Extract the (X, Y) coordinate from the center of the cell holding the provided text.  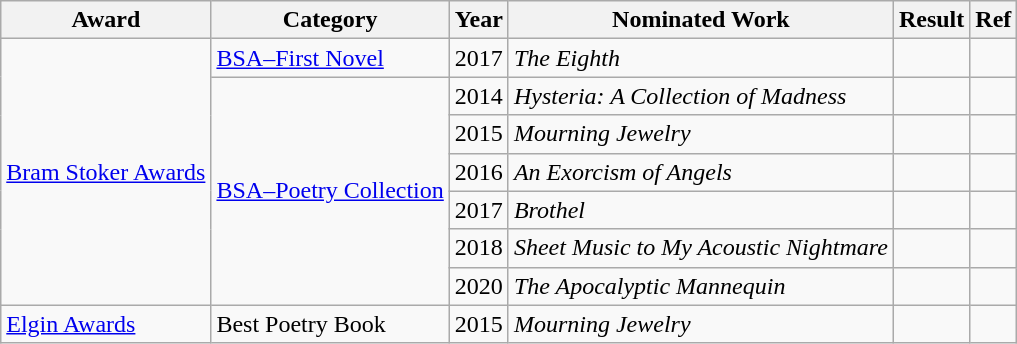
Brothel (700, 210)
Nominated Work (700, 20)
2016 (478, 172)
Bram Stoker Awards (106, 172)
Result (931, 20)
Ref (994, 20)
2020 (478, 286)
2018 (478, 248)
Award (106, 20)
2014 (478, 96)
The Apocalyptic Mannequin (700, 286)
Year (478, 20)
Category (330, 20)
BSA–First Novel (330, 58)
BSA–Poetry Collection (330, 191)
Elgin Awards (106, 324)
The Eighth (700, 58)
An Exorcism of Angels (700, 172)
Best Poetry Book (330, 324)
Hysteria: A Collection of Madness (700, 96)
Sheet Music to My Acoustic Nightmare (700, 248)
